Extract the (x, y) coordinate from the center of the cell holding the provided text.  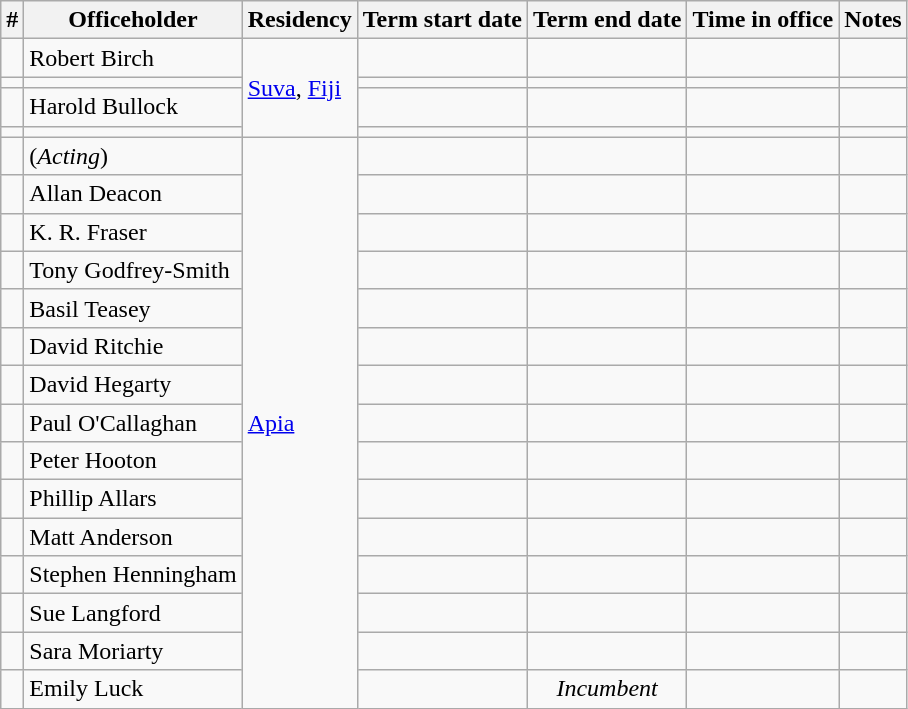
Residency (300, 20)
Sue Langford (133, 613)
Matt Anderson (133, 537)
Peter Hooton (133, 461)
Term start date (442, 20)
Phillip Allars (133, 499)
David Ritchie (133, 346)
Emily Luck (133, 689)
K. R. Fraser (133, 232)
Basil Teasey (133, 308)
# (12, 20)
Officeholder (133, 20)
David Hegarty (133, 384)
Robert Birch (133, 58)
Paul O'Callaghan (133, 423)
Suva, Fiji (300, 88)
Time in office (763, 20)
Harold Bullock (133, 107)
Tony Godfrey-Smith (133, 270)
(Acting) (133, 156)
Stephen Henningham (133, 575)
Apia (300, 422)
Notes (873, 20)
Term end date (607, 20)
Allan Deacon (133, 194)
Incumbent (607, 689)
Sara Moriarty (133, 651)
